Find where the given text appears and provide that cell's center as [X, Y] coordinate. 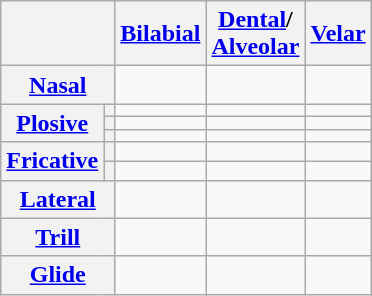
Bilabial [160, 34]
Nasal [58, 85]
Plosive [52, 123]
Glide [58, 275]
Lateral [58, 199]
Trill [58, 237]
Dental/Alveolar [256, 34]
Fricative [52, 161]
Velar [338, 34]
